Search for the cell housing the specified text and yield its [x, y] center coordinate. 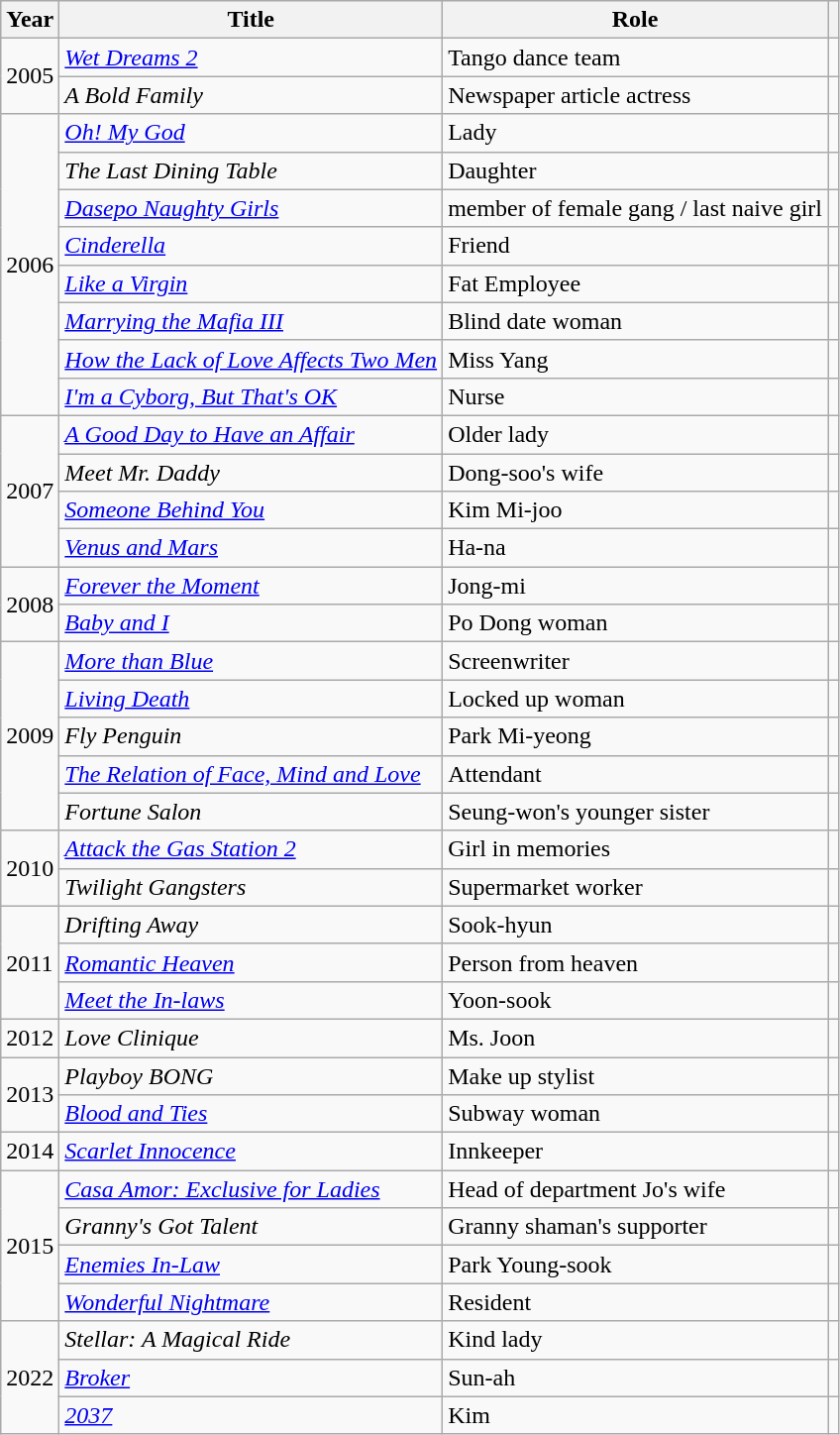
Person from heaven [636, 962]
2022 [30, 1378]
A Good Day to Have an Affair [252, 434]
2014 [30, 1152]
The Relation of Face, Mind and Love [252, 774]
Dasepo Naughty Girls [252, 208]
2006 [30, 265]
How the Lack of Love Affects Two Men [252, 359]
Meet the In-laws [252, 1000]
Seung-won's younger sister [636, 812]
Baby and I [252, 623]
Like a Virgin [252, 283]
Sun-ah [636, 1378]
Supermarket worker [636, 887]
Attendant [636, 774]
Head of department Jo's wife [636, 1189]
Fortune Salon [252, 812]
Kim Mi-joo [636, 510]
Nurse [636, 396]
2005 [30, 76]
Casa Amor: Exclusive for Ladies [252, 1189]
Year [30, 20]
Resident [636, 1302]
Lady [636, 133]
Meet Mr. Daddy [252, 473]
Friend [636, 246]
Wonderful Nightmare [252, 1302]
Girl in memories [636, 849]
Oh! My God [252, 133]
Stellar: A Magical Ride [252, 1340]
Title [252, 20]
Locked up woman [636, 699]
Dong-soo's wife [636, 473]
Granny's Got Talent [252, 1227]
Daughter [636, 170]
2009 [30, 736]
Scarlet Innocence [252, 1152]
Fly Penguin [252, 736]
Tango dance team [636, 57]
Drifting Away [252, 925]
2037 [252, 1415]
Someone Behind You [252, 510]
member of female gang / last naive girl [636, 208]
Park Mi-yeong [636, 736]
Subway woman [636, 1114]
Blood and Ties [252, 1114]
Miss Yang [636, 359]
2007 [30, 491]
Twilight Gangsters [252, 887]
Venus and Mars [252, 548]
Older lady [636, 434]
Innkeeper [636, 1152]
Kind lady [636, 1340]
Forever the Moment [252, 586]
More than Blue [252, 661]
2010 [30, 868]
Screenwriter [636, 661]
Wet Dreams 2 [252, 57]
Jong-mi [636, 586]
A Bold Family [252, 95]
Kim [636, 1415]
I'm a Cyborg, But That's OK [252, 396]
Living Death [252, 699]
Granny shaman's supporter [636, 1227]
2012 [30, 1038]
Yoon-sook [636, 1000]
Broker [252, 1378]
Marrying the Mafia III [252, 321]
The Last Dining Table [252, 170]
Role [636, 20]
Blind date woman [636, 321]
Park Young-sook [636, 1265]
Playboy BONG [252, 1075]
Ms. Joon [636, 1038]
Po Dong woman [636, 623]
2011 [30, 962]
2015 [30, 1246]
Cinderella [252, 246]
Ha-na [636, 548]
Romantic Heaven [252, 962]
2013 [30, 1094]
Make up stylist [636, 1075]
Fat Employee [636, 283]
Attack the Gas Station 2 [252, 849]
2008 [30, 605]
Sook-hyun [636, 925]
Love Clinique [252, 1038]
Newspaper article actress [636, 95]
Enemies In-Law [252, 1265]
